From the cell containing the given text, extract its center point as [x, y] coordinate. 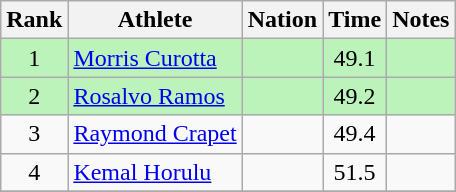
3 [34, 134]
Morris Curotta [155, 58]
2 [34, 96]
1 [34, 58]
49.1 [355, 58]
4 [34, 172]
Athlete [155, 20]
49.2 [355, 96]
Raymond Crapet [155, 134]
Time [355, 20]
49.4 [355, 134]
Rosalvo Ramos [155, 96]
Kemal Horulu [155, 172]
Nation [282, 20]
51.5 [355, 172]
Rank [34, 20]
Notes [421, 20]
